Return the (X, Y) coordinate for the center point of the cell that contains the specified text.  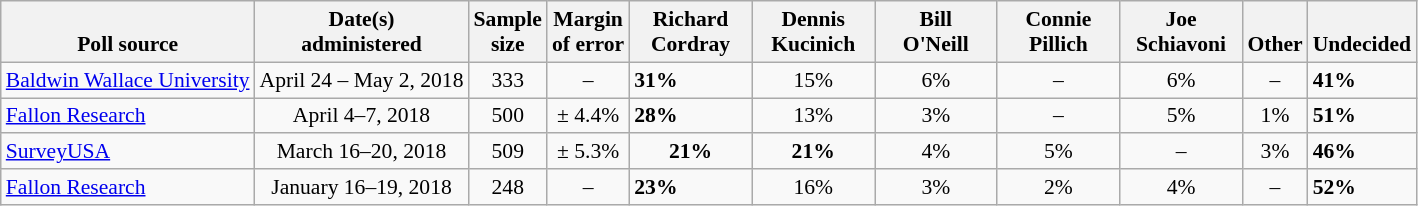
Poll source (128, 32)
46% (1362, 152)
RichardCordray (690, 32)
Other (1274, 32)
Marginof error (588, 32)
52% (1362, 187)
51% (1362, 116)
DennisKucinich (814, 32)
333 (508, 80)
23% (690, 187)
15% (814, 80)
Baldwin Wallace University (128, 80)
± 4.4% (588, 116)
March 16–20, 2018 (362, 152)
500 (508, 116)
13% (814, 116)
16% (814, 187)
ConniePillich (1058, 32)
Date(s)administered (362, 32)
509 (508, 152)
31% (690, 80)
2% (1058, 187)
248 (508, 187)
SurveyUSA (128, 152)
28% (690, 116)
Samplesize (508, 32)
± 5.3% (588, 152)
1% (1274, 116)
JoeSchiavoni (1182, 32)
January 16–19, 2018 (362, 187)
April 24 – May 2, 2018 (362, 80)
April 4–7, 2018 (362, 116)
BillO'Neill (936, 32)
Undecided (1362, 32)
41% (1362, 80)
